Return (x, y) of the center of cell containing provided text 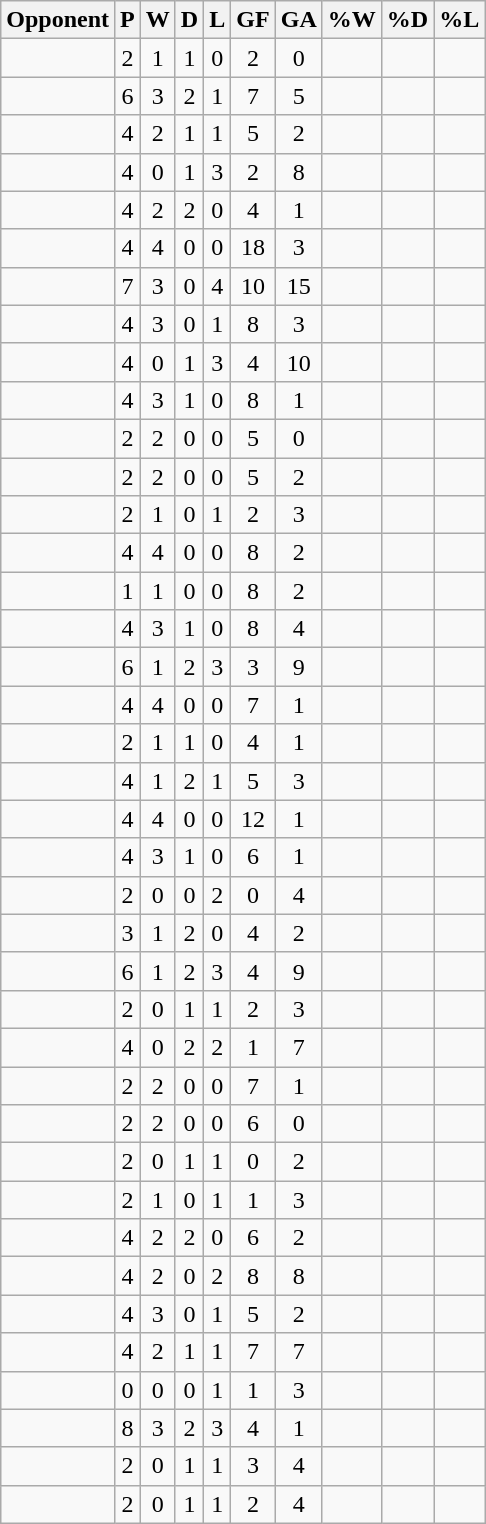
W (158, 20)
18 (253, 248)
GA (298, 20)
%D (407, 20)
L (218, 20)
15 (298, 286)
%L (460, 20)
%W (352, 20)
D (189, 20)
GF (253, 20)
12 (253, 819)
Opponent (58, 20)
P (128, 20)
